Capture the cell that displays the provided text and extract its [X, Y] central coordinate. 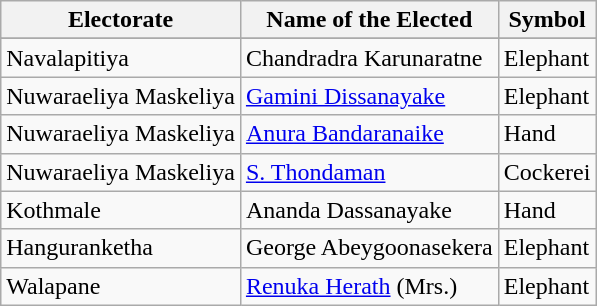
Chandradra Karunaratne [369, 58]
S. Thondaman [369, 172]
Ananda Dassanayake [369, 210]
Anura Bandaranaike [369, 134]
Name of the Elected [369, 20]
Walapane [121, 286]
Hanguranketha [121, 248]
Electorate [121, 20]
Kothmale [121, 210]
Symbol [547, 20]
Gamini Dissanayake [369, 96]
Cockerei [547, 172]
Renuka Herath (Mrs.) [369, 286]
George Abeygoonasekera [369, 248]
Navalapitiya [121, 58]
